Return (x, y) of the center of cell containing provided text 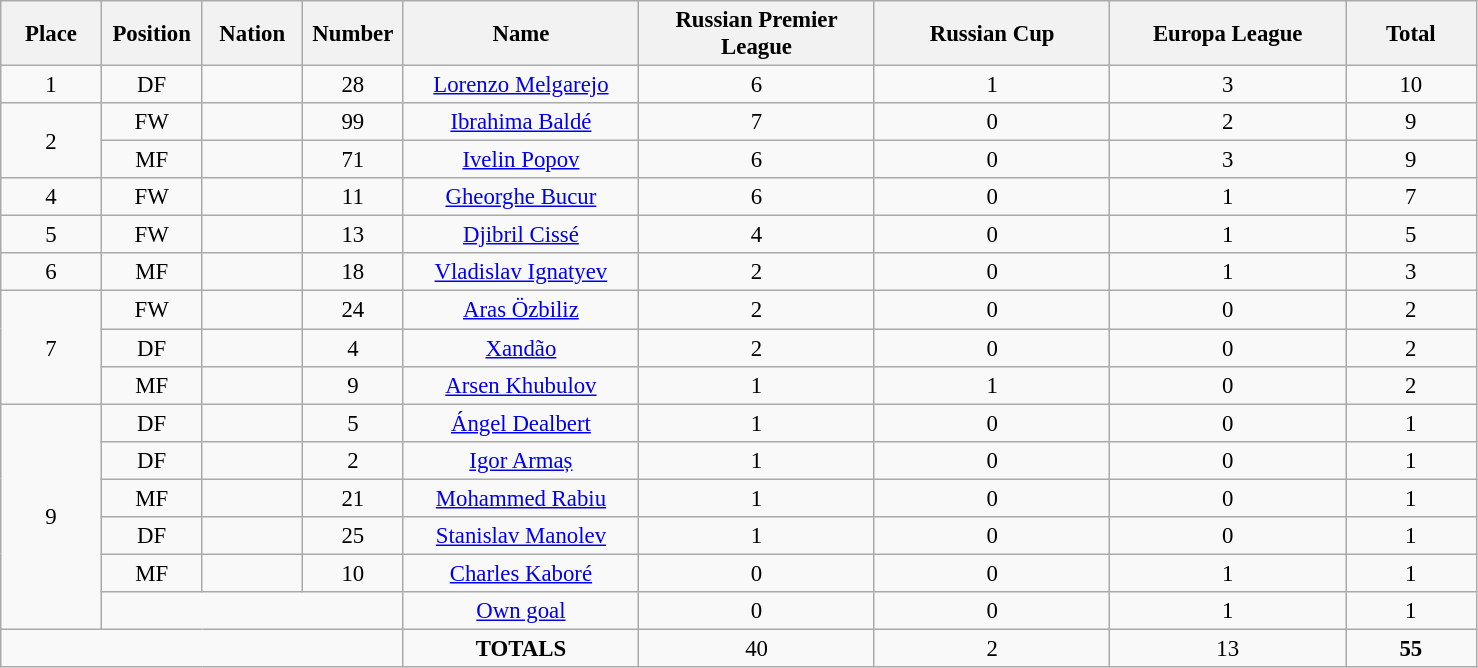
Nation (252, 34)
21 (354, 498)
Aras Özbiliz (521, 310)
Charles Kaboré (521, 573)
Total (1412, 34)
Arsen Khubulov (521, 385)
Vladislav Ignatyev (521, 273)
Number (354, 34)
Gheorghe Bucur (521, 197)
Ángel Dealbert (521, 423)
Europa League (1228, 34)
Mohammed Rabiu (521, 498)
55 (1412, 648)
Stanislav Manolev (521, 536)
Name (521, 34)
Igor Armaș (521, 460)
Xandão (521, 348)
Ibrahima Baldé (521, 122)
Own goal (521, 611)
Place (52, 34)
Russian Cup (992, 34)
28 (354, 85)
25 (354, 536)
Lorenzo Melgarejo (521, 85)
71 (354, 160)
18 (354, 273)
TOTALS (521, 648)
40 (757, 648)
Position (152, 34)
Russian Premier League (757, 34)
Djibril Cissé (521, 235)
24 (354, 310)
11 (354, 197)
99 (354, 122)
Ivelin Popov (521, 160)
